Find where the given text appears and provide that cell's center as [X, Y] coordinate. 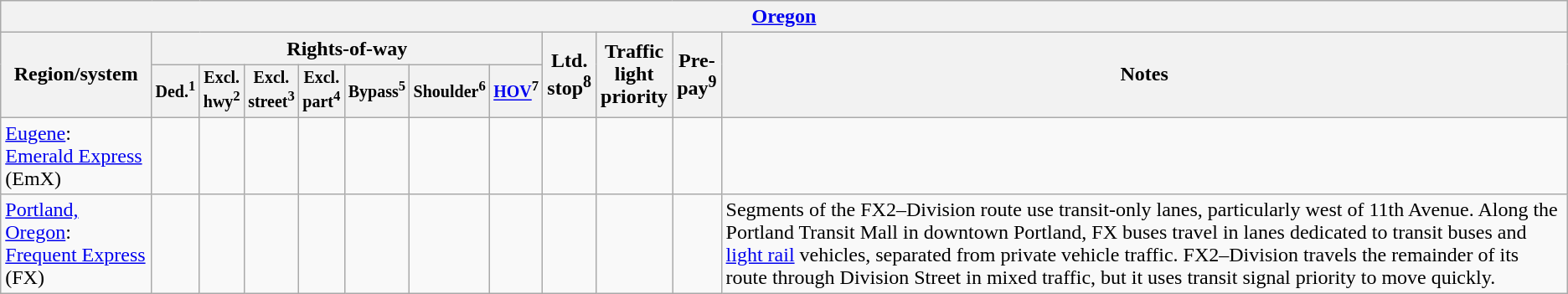
Ded.1 [176, 90]
Excl.hwy2 [221, 90]
Ltd.stop8 [570, 75]
Excl.street3 [271, 90]
Bypass5 [377, 90]
Oregon [784, 17]
Region/system [76, 75]
HOV7 [516, 90]
Portland, Oregon:Frequent Express (FX) [76, 245]
Eugene:Emerald Express (EmX) [76, 156]
Shoulder6 [450, 90]
Pre-pay9 [697, 75]
Trafficlightpriority [635, 75]
Rights-of-way [347, 49]
Notes [1144, 75]
Excl.part4 [322, 90]
